Detect which cell encompasses the target text, then output its (x, y) center coordinate. 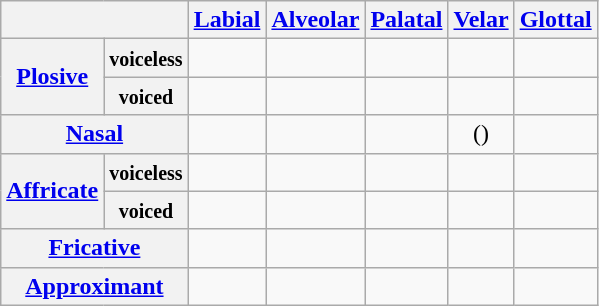
Nasal (94, 134)
() (481, 134)
Palatal (406, 20)
Labial (227, 20)
Affricate (52, 191)
Glottal (556, 20)
Plosive (52, 77)
Approximant (94, 286)
Velar (481, 20)
Fricative (94, 248)
Alveolar (316, 20)
